Capture the cell that displays the provided text and extract its (x, y) central coordinate. 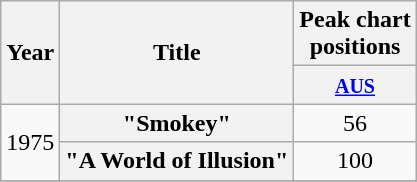
Peak chartpositions (355, 34)
1975 (30, 142)
"Smokey" (177, 123)
Year (30, 52)
AUS (355, 85)
Title (177, 52)
56 (355, 123)
100 (355, 161)
"A World of Illusion" (177, 161)
